Pinpoint the cell where the given text exists, returning its [x, y] midpoint coordinate. 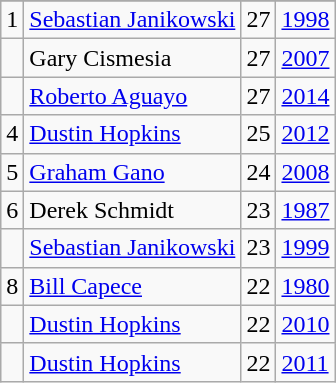
1987 [306, 210]
1999 [306, 248]
2007 [306, 58]
25 [258, 134]
2008 [306, 172]
Roberto Aguayo [132, 96]
2014 [306, 96]
Graham Gano [132, 172]
2011 [306, 362]
Derek Schmidt [132, 210]
2012 [306, 134]
4 [12, 134]
1998 [306, 20]
1980 [306, 286]
1 [12, 20]
5 [12, 172]
2010 [306, 324]
6 [12, 210]
Gary Cismesia [132, 58]
Bill Capece [132, 286]
8 [12, 286]
24 [258, 172]
